Capture the cell that displays the provided text and extract its (X, Y) central coordinate. 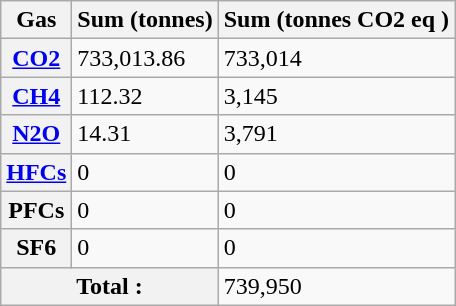
PFCs (36, 210)
3,145 (336, 96)
112.32 (145, 96)
Sum (tonnes CO2 eq ) (336, 20)
N2O (36, 134)
Gas (36, 20)
733,013.86 (145, 58)
CO2 (36, 58)
Sum (tonnes) (145, 20)
Total : (110, 286)
739,950 (336, 286)
3,791 (336, 134)
14.31 (145, 134)
SF6 (36, 248)
HFCs (36, 172)
733,014 (336, 58)
CH4 (36, 96)
